For the text-containing cell, return its midpoint in (X, Y) coordinate format. 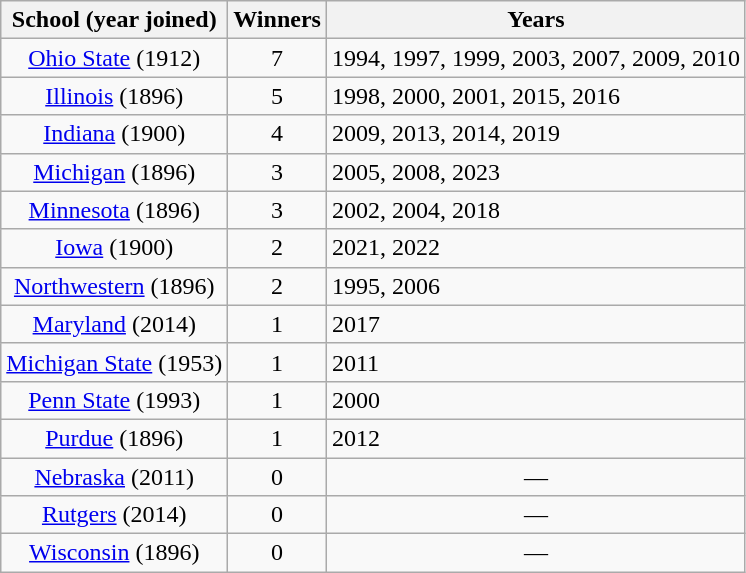
2011 (536, 362)
1995, 2006 (536, 286)
Maryland (2014) (114, 324)
2017 (536, 324)
2002, 2004, 2018 (536, 210)
4 (278, 134)
1998, 2000, 2001, 2015, 2016 (536, 96)
Years (536, 20)
Northwestern (1896) (114, 286)
2021, 2022 (536, 248)
Michigan (1896) (114, 172)
Indiana (1900) (114, 134)
School (year joined) (114, 20)
Purdue (1896) (114, 438)
Illinois (1896) (114, 96)
2009, 2013, 2014, 2019 (536, 134)
Minnesota (1896) (114, 210)
5 (278, 96)
2005, 2008, 2023 (536, 172)
Penn State (1993) (114, 400)
Nebraska (2011) (114, 477)
7 (278, 58)
Michigan State (1953) (114, 362)
Rutgers (2014) (114, 515)
Iowa (1900) (114, 248)
Wisconsin (1896) (114, 553)
Ohio State (1912) (114, 58)
1994, 1997, 1999, 2003, 2007, 2009, 2010 (536, 58)
Winners (278, 20)
2000 (536, 400)
2012 (536, 438)
